From the cell containing the given text, extract its center point as [x, y] coordinate. 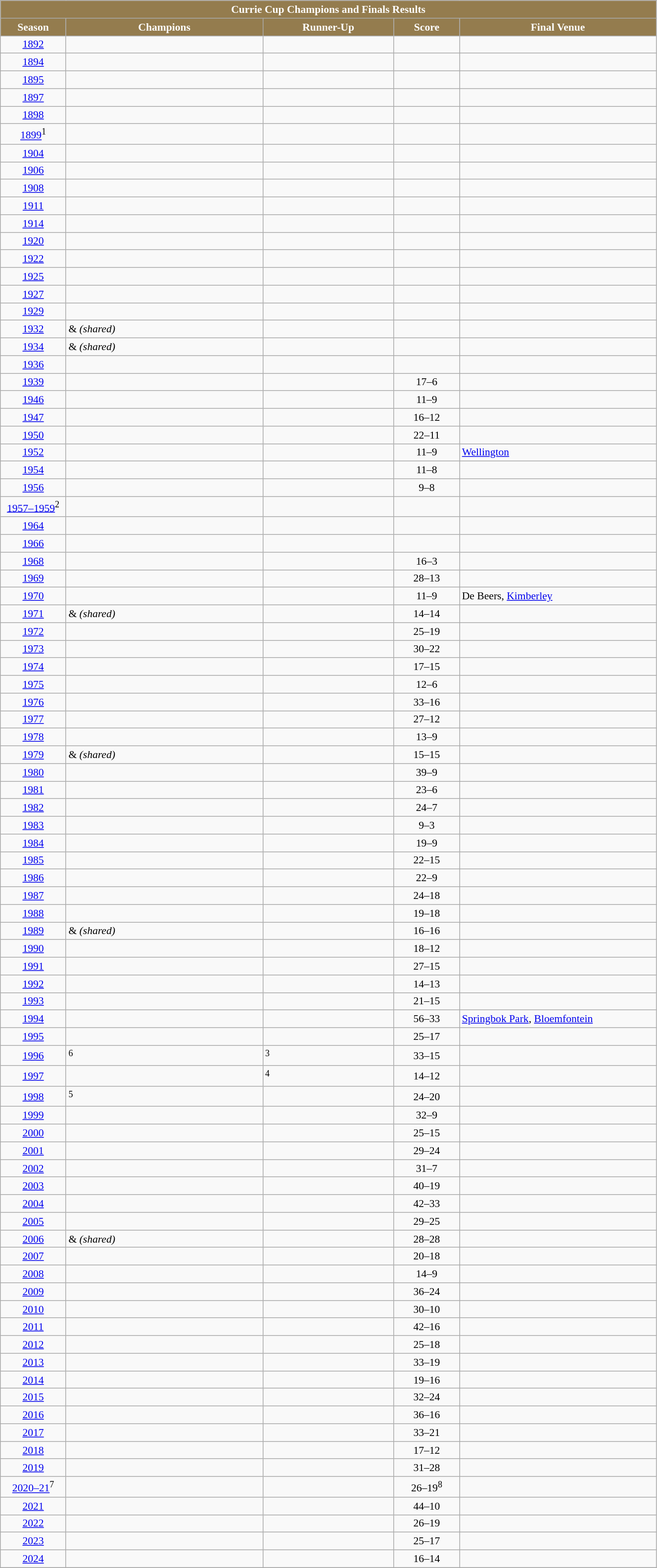
16–16 [426, 931]
2010 [34, 1309]
33–21 [426, 1433]
2001 [34, 1151]
22–9 [426, 878]
2003 [34, 1186]
22–15 [426, 861]
1985 [34, 861]
28–13 [426, 579]
18991 [34, 134]
2002 [34, 1168]
1952 [34, 452]
2023 [34, 1541]
39–9 [426, 772]
2008 [34, 1274]
17–12 [426, 1450]
4 [328, 1076]
25–18 [426, 1344]
2012 [34, 1344]
13–9 [426, 737]
1991 [34, 966]
5 [164, 1097]
1977 [34, 720]
16–3 [426, 561]
1929 [34, 312]
1979 [34, 755]
Season [34, 27]
1914 [34, 224]
26–19 [426, 1523]
36–24 [426, 1292]
Runner-Up [328, 27]
2024 [34, 1559]
22–11 [426, 435]
1973 [34, 649]
14–9 [426, 1274]
26–198 [426, 1486]
2020–217 [34, 1486]
16–14 [426, 1559]
1984 [34, 843]
2022 [34, 1523]
32–24 [426, 1397]
1892 [34, 45]
25–19 [426, 631]
27–12 [426, 720]
1932 [34, 329]
1925 [34, 276]
16–12 [426, 417]
1927 [34, 294]
33–16 [426, 702]
56–33 [426, 1019]
9–8 [426, 488]
1968 [34, 561]
29–25 [426, 1221]
2021 [34, 1506]
1920 [34, 241]
11–8 [426, 470]
1997 [34, 1076]
15–15 [426, 755]
2005 [34, 1221]
36–16 [426, 1415]
33–19 [426, 1362]
2011 [34, 1327]
1976 [34, 702]
1972 [34, 631]
1947 [34, 417]
1957–19592 [34, 506]
19–9 [426, 843]
Champions [164, 27]
Score [426, 27]
1922 [34, 259]
31–7 [426, 1168]
2018 [34, 1450]
24–20 [426, 1097]
1996 [34, 1055]
1946 [34, 400]
19–16 [426, 1380]
2007 [34, 1256]
17–15 [426, 667]
2015 [34, 1397]
33–15 [426, 1055]
31–28 [426, 1468]
21–15 [426, 1002]
2016 [34, 1415]
42–16 [426, 1327]
44–10 [426, 1506]
1969 [34, 579]
30–22 [426, 649]
1995 [34, 1037]
1998 [34, 1097]
1990 [34, 949]
1908 [34, 188]
28–28 [426, 1239]
2000 [34, 1133]
Springbok Park, Bloemfontein [558, 1019]
1983 [34, 825]
1950 [34, 435]
14–14 [426, 614]
1994 [34, 1019]
2017 [34, 1433]
14–13 [426, 984]
2013 [34, 1362]
1898 [34, 115]
1964 [34, 526]
20–18 [426, 1256]
2004 [34, 1204]
Final Venue [558, 27]
1956 [34, 488]
42–33 [426, 1204]
1970 [34, 596]
1897 [34, 97]
2006 [34, 1239]
1971 [34, 614]
1980 [34, 772]
2019 [34, 1468]
1934 [34, 347]
1966 [34, 543]
25–15 [426, 1133]
1989 [34, 931]
1986 [34, 878]
1992 [34, 984]
1981 [34, 790]
1993 [34, 1002]
1982 [34, 808]
1954 [34, 470]
1906 [34, 171]
24–18 [426, 896]
1978 [34, 737]
1988 [34, 913]
18–12 [426, 949]
1975 [34, 684]
23–6 [426, 790]
27–15 [426, 966]
Wellington [558, 452]
3 [328, 1055]
1904 [34, 153]
2014 [34, 1380]
12–6 [426, 684]
1974 [34, 667]
14–12 [426, 1076]
19–18 [426, 913]
9–3 [426, 825]
29–24 [426, 1151]
1895 [34, 80]
1939 [34, 382]
40–19 [426, 1186]
1936 [34, 364]
Currie Cup Champions and Finals Results [328, 9]
1999 [34, 1116]
De Beers, Kimberley [558, 596]
1987 [34, 896]
6 [164, 1055]
17–6 [426, 382]
1911 [34, 206]
32–9 [426, 1116]
30–10 [426, 1309]
1894 [34, 62]
24–7 [426, 808]
2009 [34, 1292]
